Detect which cell encompasses the target text, then output its (X, Y) center coordinate. 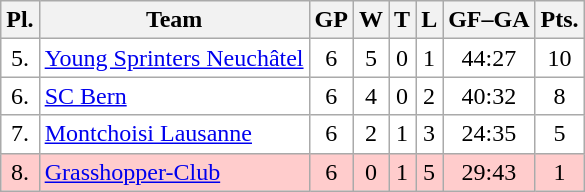
3 (430, 134)
8. (20, 172)
GF–GA (489, 20)
Montchoisi Lausanne (174, 134)
10 (560, 58)
GP (331, 20)
Young Sprinters Neuchâtel (174, 58)
5. (20, 58)
4 (370, 96)
8 (560, 96)
L (430, 20)
Team (174, 20)
24:35 (489, 134)
Pts. (560, 20)
7. (20, 134)
Grasshopper-Club (174, 172)
40:32 (489, 96)
29:43 (489, 172)
SC Bern (174, 96)
Pl. (20, 20)
T (402, 20)
W (370, 20)
44:27 (489, 58)
6. (20, 96)
